From the cell containing the given text, extract its center point as [x, y] coordinate. 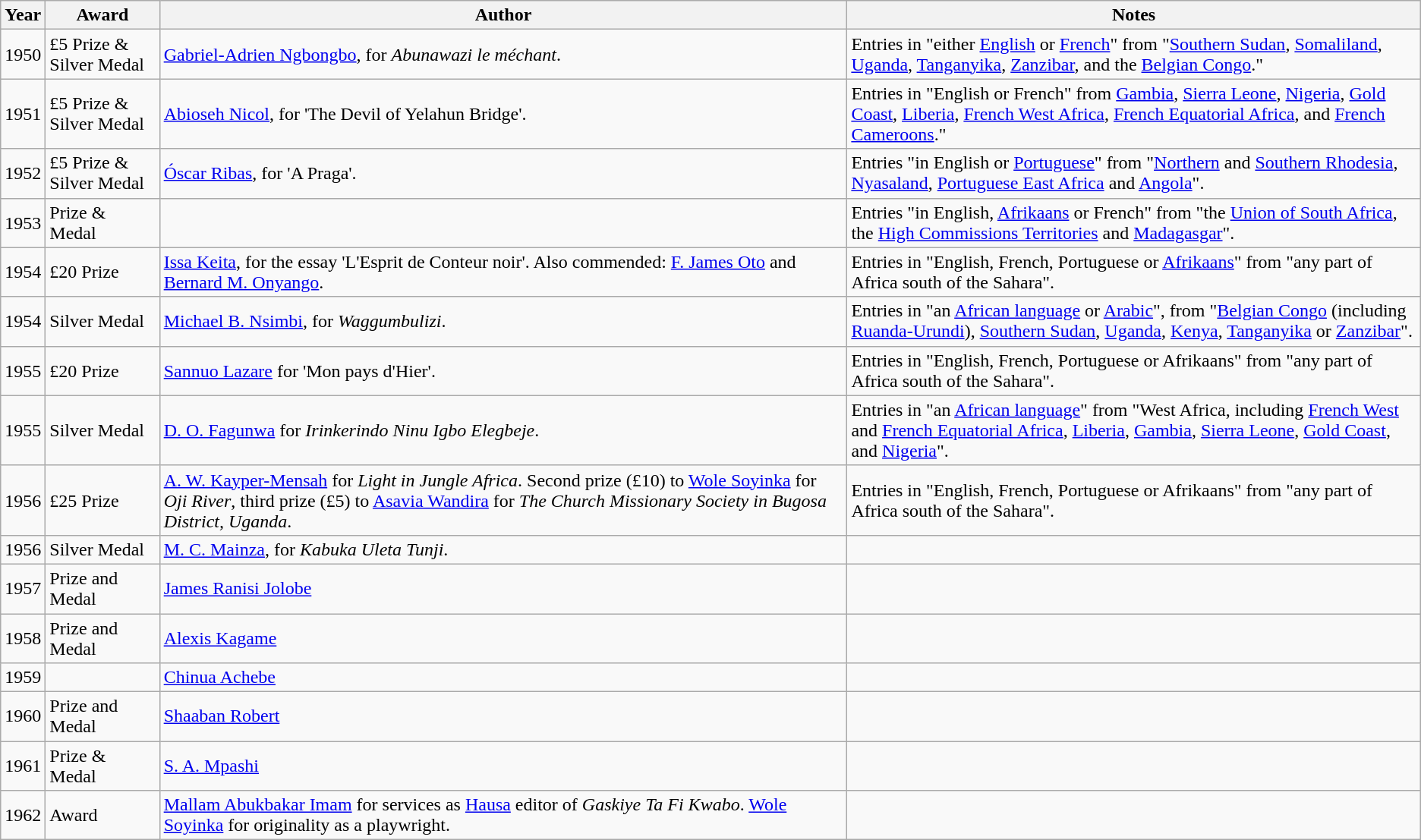
Gabriel-Adrien Ngbongbo, for Abunawazi le méchant. [503, 55]
Entries "in English or Portuguese" from "Northern and Southern Rhodesia, Nyasaland, Portuguese East Africa and Angola". [1134, 173]
Entries in "an African language or Arabic", from "Belgian Congo (including Ruanda-Urundi), Southern Sudan, Uganda, Kenya, Tanganyika or Zanzibar". [1134, 322]
Year [23, 15]
1953 [23, 223]
Author [503, 15]
1959 [23, 678]
1952 [23, 173]
Sannuo Lazare for 'Mon pays d'Hier'. [503, 370]
1960 [23, 716]
Issa Keita, for the essay 'L'Esprit de Conteur noir'. Also commended: F. James Oto and Bernard M. Onyango. [503, 272]
1958 [23, 637]
D. O. Fagunwa for Irinkerindo Ninu Igbo Elegbeje. [503, 430]
Mallam Abukbakar Imam for services as Hausa editor of Gaskiye Ta Fi Kwabo. Wole Soyinka for originality as a playwright. [503, 815]
1951 [23, 114]
Chinua Achebe [503, 678]
Shaaban Robert [503, 716]
1950 [23, 55]
Abioseh Nicol, for 'The Devil of Yelahun Bridge'. [503, 114]
Entries "in English, Afrikaans or French" from "the Union of South Africa, the High Commissions Territories and Madagasgar". [1134, 223]
Alexis Kagame [503, 637]
1961 [23, 766]
James Ranisi Jolobe [503, 589]
Entries in "either English or French" from "Southern Sudan, Somaliland, Uganda, Tanganyika, Zanzibar, and the Belgian Congo." [1134, 55]
M. C. Mainza, for Kabuka Uleta Tunji. [503, 549]
Notes [1134, 15]
Óscar Ribas, for 'A Praga'. [503, 173]
S. A. Mpashi [503, 766]
Michael B. Nsimbi, for Waggumbulizi. [503, 322]
1962 [23, 815]
1957 [23, 589]
£25 Prize [102, 500]
